Output the [X, Y] coordinate of the center of the cell containing the given text.  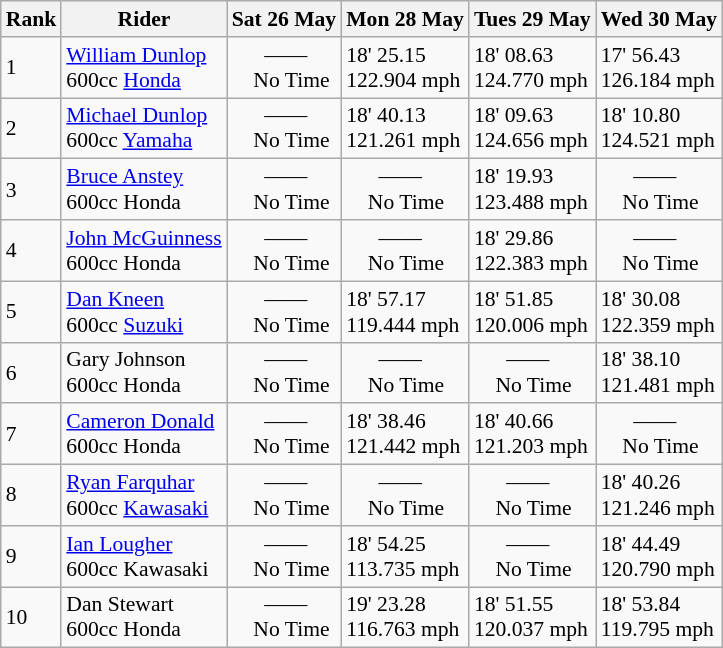
2 [32, 128]
Sat 26 May [284, 19]
18' 30.08 122.359 mph [659, 312]
18' 40.66 121.203 mph [532, 434]
18' 53.84 119.795 mph [659, 618]
18' 54.25 113.735 mph [405, 556]
18' 29.86 122.383 mph [532, 250]
Tues 29 May [532, 19]
Ian Lougher 600cc Kawasaki [144, 556]
17' 56.43 126.184 mph [659, 68]
18' 51.85 120.006 mph [532, 312]
18' 38.10 121.481 mph [659, 372]
4 [32, 250]
18' 44.49 120.790 mph [659, 556]
18' 38.46 121.442 mph [405, 434]
18' 57.17 119.444 mph [405, 312]
18' 51.55 120.037 mph [532, 618]
Rider [144, 19]
18' 40.13 121.261 mph [405, 128]
Dan Kneen 600cc Suzuki [144, 312]
Cameron Donald 600cc Honda [144, 434]
6 [32, 372]
1 [32, 68]
5 [32, 312]
18' 40.26 121.246 mph [659, 496]
18' 09.63 124.656 mph [532, 128]
Mon 28 May [405, 19]
Dan Stewart 600cc Honda [144, 618]
Bruce Anstey 600cc Honda [144, 190]
William Dunlop 600cc Honda [144, 68]
Michael Dunlop 600cc Yamaha [144, 128]
9 [32, 556]
18' 08.63 124.770 mph [532, 68]
3 [32, 190]
18' 10.80 124.521 mph [659, 128]
Wed 30 May [659, 19]
John McGuinness 600cc Honda [144, 250]
Ryan Farquhar 600cc Kawasaki [144, 496]
18' 19.93 123.488 mph [532, 190]
10 [32, 618]
19' 23.28 116.763 mph [405, 618]
Gary Johnson 600cc Honda [144, 372]
18' 25.15 122.904 mph [405, 68]
7 [32, 434]
Rank [32, 19]
8 [32, 496]
